Return the [X, Y] coordinate for the center point of the cell that contains the specified text.  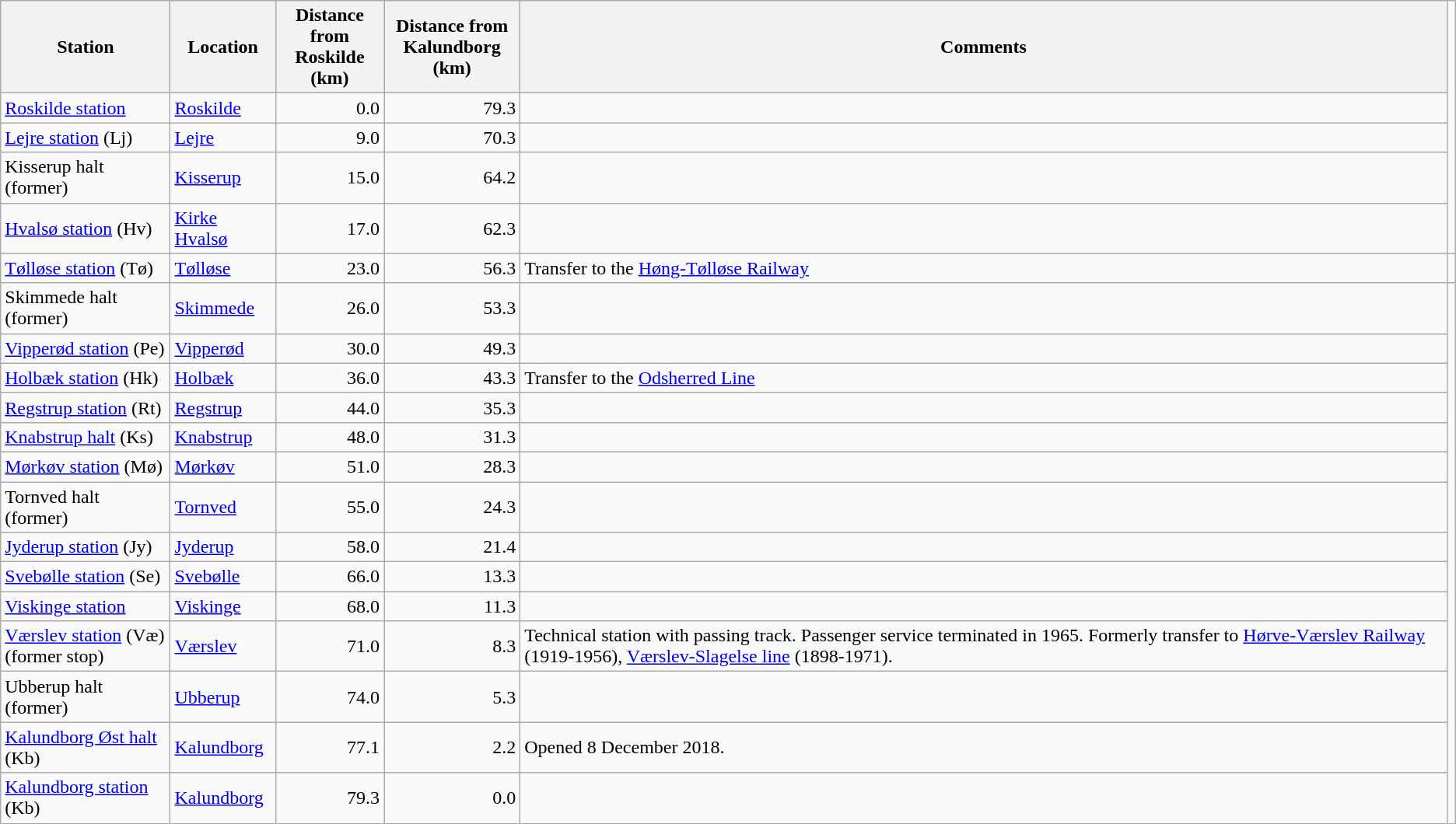
2.2 [453, 748]
Regstrup [222, 407]
8.3 [453, 647]
Station [86, 47]
Kalundborg Øst halt (Kb) [86, 748]
Knabstrup [222, 437]
53.3 [453, 308]
Viskinge [222, 606]
Værslev [222, 647]
35.3 [453, 407]
15.0 [330, 177]
Mørkøv [222, 466]
Værslev station (Væ)(former stop) [86, 647]
Skimmede [222, 308]
Distance fromRoskilde (km) [330, 47]
Distance fromKalundborg (km) [453, 47]
Tornved halt (former) [86, 507]
74.0 [330, 697]
Opened 8 December 2018. [983, 748]
64.2 [453, 177]
Kisserup halt (former) [86, 177]
55.0 [330, 507]
17.0 [330, 229]
Transfer to the Høng-Tølløse Railway [983, 268]
Tølløse [222, 268]
24.3 [453, 507]
Kalundborg station (Kb) [86, 798]
Holbæk station (Hk) [86, 378]
Ubberup halt (former) [86, 697]
Location [222, 47]
Kisserup [222, 177]
Jyderup station (Jy) [86, 547]
43.3 [453, 378]
31.3 [453, 437]
Svebølle [222, 577]
21.4 [453, 547]
62.3 [453, 229]
Vipperød station (Pe) [86, 348]
9.0 [330, 138]
Skimmede halt (former) [86, 308]
48.0 [330, 437]
Viskinge station [86, 606]
Hvalsø station (Hv) [86, 229]
68.0 [330, 606]
56.3 [453, 268]
Comments [983, 47]
Transfer to the Odsherred Line [983, 378]
Tølløse station (Tø) [86, 268]
13.3 [453, 577]
71.0 [330, 647]
58.0 [330, 547]
11.3 [453, 606]
Regstrup station (Rt) [86, 407]
Holbæk [222, 378]
36.0 [330, 378]
70.3 [453, 138]
30.0 [330, 348]
28.3 [453, 466]
Roskilde station [86, 108]
49.3 [453, 348]
Jyderup [222, 547]
44.0 [330, 407]
Vipperød [222, 348]
Lejre [222, 138]
Knabstrup halt (Ks) [86, 437]
Mørkøv station (Mø) [86, 466]
77.1 [330, 748]
51.0 [330, 466]
23.0 [330, 268]
Ubberup [222, 697]
66.0 [330, 577]
Svebølle station (Se) [86, 577]
Kirke Hvalsø [222, 229]
Roskilde [222, 108]
Tornved [222, 507]
Lejre station (Lj) [86, 138]
5.3 [453, 697]
26.0 [330, 308]
